For the text-containing cell, return its midpoint in (x, y) coordinate format. 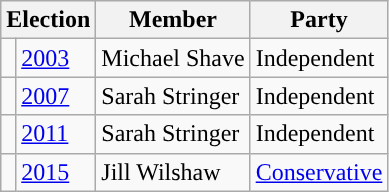
2003 (56, 58)
Michael Shave (173, 58)
Party (319, 20)
Jill Wilshaw (173, 172)
Conservative (319, 172)
2015 (56, 172)
Election (48, 20)
2007 (56, 96)
2011 (56, 134)
Member (173, 20)
